Pinpoint the cell where the given text exists, returning its (x, y) midpoint coordinate. 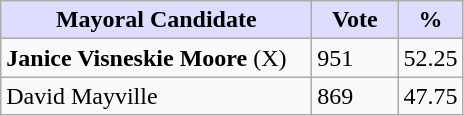
52.25 (430, 58)
Mayoral Candidate (156, 20)
Vote (355, 20)
Janice Visneskie Moore (X) (156, 58)
47.75 (430, 96)
David Mayville (156, 96)
951 (355, 58)
869 (355, 96)
% (430, 20)
